Find where the given text appears and provide that cell's center as (X, Y) coordinate. 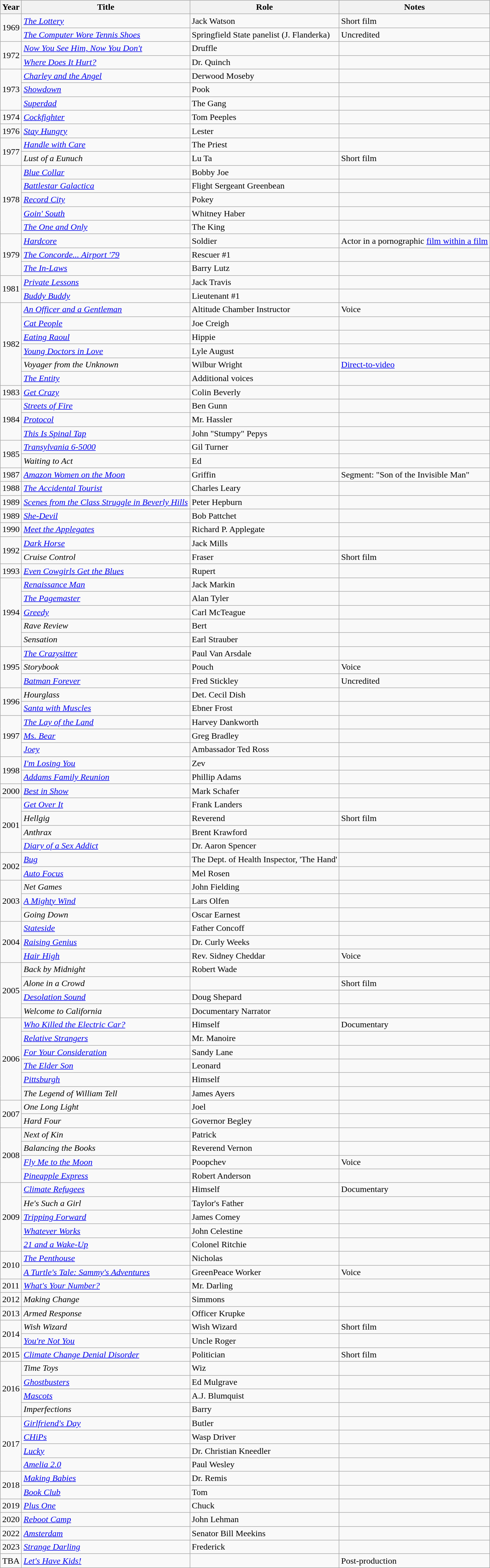
1978 (11, 200)
Robert Wade (265, 969)
Storybook (106, 667)
Pineapple Express (106, 1176)
Harvey Dankworth (265, 722)
Streets of Fire (106, 406)
Springfield State panelist (J. Flanderka) (265, 35)
2014 (11, 1334)
1983 (11, 392)
Joel (265, 1107)
Scenes from the Class Struggle in Beverly Hills (106, 502)
Title (106, 7)
The Concorde... Airport '79 (106, 255)
Climate Refugees (106, 1189)
Tom (265, 1492)
Young Doctors in Love (106, 351)
Lars Olfen (265, 901)
Stateside (106, 928)
Year (11, 7)
Hardcore (106, 241)
2016 (11, 1389)
Blue Collar (106, 172)
1976 (11, 131)
Taylor's Father (265, 1203)
GreenPeace Worker (265, 1272)
A Turtle's Tale: Sammy's Adventures (106, 1272)
John Fielding (265, 887)
The Penthouse (106, 1258)
The Dept. of Health Inspector, 'The Hand' (265, 860)
Lucky (106, 1451)
Segment: "Son of the Invisible Man" (415, 475)
The Entity (106, 378)
1995 (11, 667)
Bug (106, 860)
Post-production (415, 1561)
Druffle (265, 48)
Notes (415, 7)
Charles Leary (265, 488)
Zev (265, 763)
Greg Bradley (265, 736)
Lyle August (265, 351)
Poopchev (265, 1162)
Bobby Joe (265, 172)
Ms. Bear (106, 736)
2000 (11, 791)
Dr. Curly Weeks (265, 942)
Auto Focus (106, 873)
1990 (11, 530)
Pouch (265, 667)
Barry Lutz (265, 268)
Who Killed the Electric Car? (106, 1024)
Girlfriend's Day (106, 1423)
Relative Strangers (106, 1038)
Hard Four (106, 1121)
21 and a Wake-Up (106, 1244)
The Elder Son (106, 1066)
Back by Midnight (106, 969)
I'm Losing You (106, 763)
Reverend Vernon (265, 1148)
Imperfections (106, 1409)
For Your Consideration (106, 1052)
1973 (11, 90)
2008 (11, 1155)
Brent Krawford (265, 832)
Soldier (265, 241)
Ed Mulgrave (265, 1382)
2015 (11, 1355)
The Accidental Tourist (106, 488)
Diary of a Sex Addict (106, 846)
Hair High (106, 956)
Showdown (106, 90)
Jack Mills (265, 543)
2022 (11, 1533)
Santa with Muscles (106, 708)
1997 (11, 736)
The Gang (265, 103)
A.J. Blumquist (265, 1396)
Pittsburgh (106, 1080)
1993 (11, 571)
Rescuer #1 (265, 255)
Jack Watson (265, 21)
1977 (11, 151)
Pook (265, 90)
Rupert (265, 571)
Wilbur Wright (265, 364)
Barry (265, 1409)
Patrick (265, 1135)
Hourglass (106, 695)
Protocol (106, 420)
The One and Only (106, 227)
Ben Gunn (265, 406)
Dr. Remis (265, 1478)
Alan Tyler (265, 598)
Lu Ta (265, 158)
The Lay of the Land (106, 722)
Dr. Quinch (265, 62)
Derwood Moseby (265, 76)
1981 (11, 289)
2017 (11, 1444)
The Computer Wore Tennis Shoes (106, 35)
Ghostbusters (106, 1382)
Alone in a Crowd (106, 983)
Lieutenant #1 (265, 296)
Plus One (106, 1506)
Armed Response (106, 1313)
2003 (11, 901)
Desolation Sound (106, 997)
Ebner Frost (265, 708)
Transylvania 6-5000 (106, 447)
1974 (11, 117)
Dr. Aaron Spencer (265, 846)
Net Games (106, 887)
TBA (11, 1561)
The Crazysitter (106, 653)
The Lottery (106, 21)
2007 (11, 1114)
Governor Begley (265, 1121)
Ambassador Ted Ross (265, 750)
2023 (11, 1547)
Get Over It (106, 804)
Senator Bill Meekins (265, 1533)
This Is Spinal Tap (106, 433)
Wasp Driver (265, 1437)
Colin Beverly (265, 392)
Renaissance Man (106, 584)
Welcome to California (106, 1011)
Mr. Manoire (265, 1038)
The In-Laws (106, 268)
Mr. Darling (265, 1286)
Fly Me to the Moon (106, 1162)
1988 (11, 488)
Earl Strauber (265, 640)
1984 (11, 420)
Balancing the Books (106, 1148)
Frank Landers (265, 804)
Buddy Buddy (106, 296)
Next of Kin (106, 1135)
Time Toys (106, 1368)
2001 (11, 825)
Battlestar Galactica (106, 186)
Dark Horse (106, 543)
Officer Krupke (265, 1313)
Leonard (265, 1066)
2011 (11, 1286)
Bob Pattchet (265, 516)
Lust of a Eunuch (106, 158)
The Priest (265, 144)
Mark Schafer (265, 791)
James Ayers (265, 1093)
He's Such a Girl (106, 1203)
Waiting to Act (106, 461)
1979 (11, 255)
Frederick (265, 1547)
Strange Darling (106, 1547)
Pokey (265, 200)
Greedy (106, 612)
Fred Stickley (265, 681)
Tom Peeples (265, 117)
1972 (11, 55)
Cat People (106, 323)
John Celestine (265, 1231)
Doug Shepard (265, 997)
Altitude Chamber Instructor (265, 310)
Paul Wesley (265, 1464)
Joey (106, 750)
Role (265, 7)
Peter Hepburn (265, 502)
Phillip Adams (265, 777)
2005 (11, 990)
Whatever Works (106, 1231)
Now You See Him, Now You Don't (106, 48)
Paul Van Arsdale (265, 653)
2013 (11, 1313)
Where Does It Hurt? (106, 62)
Whitney Haber (265, 213)
Wiz (265, 1368)
Rev. Sidney Cheddar (265, 956)
Richard P. Applegate (265, 530)
Tripping Forward (106, 1217)
Flight Sergeant Greenbean (265, 186)
A Mighty Wind (106, 901)
Oscar Earnest (265, 915)
Cruise Control (106, 557)
Charley and the Angel (106, 76)
Goin' South (106, 213)
Sandy Lane (265, 1052)
Meet the Applegates (106, 530)
2020 (11, 1520)
Jack Markin (265, 584)
Handle with Care (106, 144)
The Legend of William Tell (106, 1093)
Batman Forever (106, 681)
2009 (11, 1217)
1987 (11, 475)
Hippie (265, 337)
Book Club (106, 1492)
Let's Have Kids! (106, 1561)
2006 (11, 1059)
2018 (11, 1485)
1998 (11, 770)
John Lehman (265, 1520)
Joe Creigh (265, 323)
Voyager from the Unknown (106, 364)
Lester (265, 131)
Climate Change Denial Disorder (106, 1355)
Cockfighter (106, 117)
John "Stumpy" Pepys (265, 433)
Even Cowgirls Get the Blues (106, 571)
Mr. Hassler (265, 420)
2002 (11, 867)
Anthrax (106, 832)
Mascots (106, 1396)
2012 (11, 1300)
Carl McTeague (265, 612)
Simmons (265, 1300)
Making Change (106, 1300)
Father Concoff (265, 928)
Bert (265, 626)
Colonel Ritchie (265, 1244)
Mel Rosen (265, 873)
Reverend (265, 818)
She-Devil (106, 516)
CHiPs (106, 1437)
Addams Family Reunion (106, 777)
Going Down (106, 915)
Rave Review (106, 626)
Nicholas (265, 1258)
Amsterdam (106, 1533)
Amelia 2.0 (106, 1464)
Uncle Roger (265, 1341)
Griffin (265, 475)
Direct-to-video (415, 364)
Amazon Women on the Moon (106, 475)
Politician (265, 1355)
Reboot Camp (106, 1520)
Ed (265, 461)
Making Babies (106, 1478)
Chuck (265, 1506)
The Pagemaster (106, 598)
Get Crazy (106, 392)
2019 (11, 1506)
2010 (11, 1265)
Jack Travis (265, 282)
One Long Light (106, 1107)
James Comey (265, 1217)
Fraser (265, 557)
Hellgig (106, 818)
Robert Anderson (265, 1176)
1996 (11, 701)
Sensation (106, 640)
2004 (11, 942)
Gil Turner (265, 447)
Dr. Christian Kneedler (265, 1451)
1992 (11, 550)
Det. Cecil Dish (265, 695)
Superdad (106, 103)
An Officer and a Gentleman (106, 310)
Best in Show (106, 791)
1969 (11, 28)
Additional voices (265, 378)
Record City (106, 200)
1985 (11, 454)
Private Lessons (106, 282)
The King (265, 227)
Documentary Narrator (265, 1011)
What's Your Number? (106, 1286)
1982 (11, 344)
Raising Genius (106, 942)
Actor in a pornographic film within a film (415, 241)
Eating Raoul (106, 337)
You're Not You (106, 1341)
1994 (11, 612)
Stay Hungry (106, 131)
Butler (265, 1423)
